Pinpoint the cell where the given text exists, returning its (X, Y) midpoint coordinate. 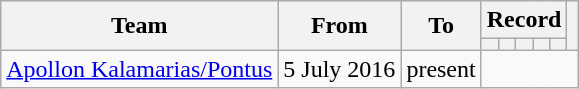
From (340, 26)
Apollon Kalamarias/Pontus (140, 69)
To (441, 26)
Record (524, 20)
present (441, 69)
Team (140, 26)
5 July 2016 (340, 69)
